Provide the [X, Y] coordinate of the cell's center where the given text is located.  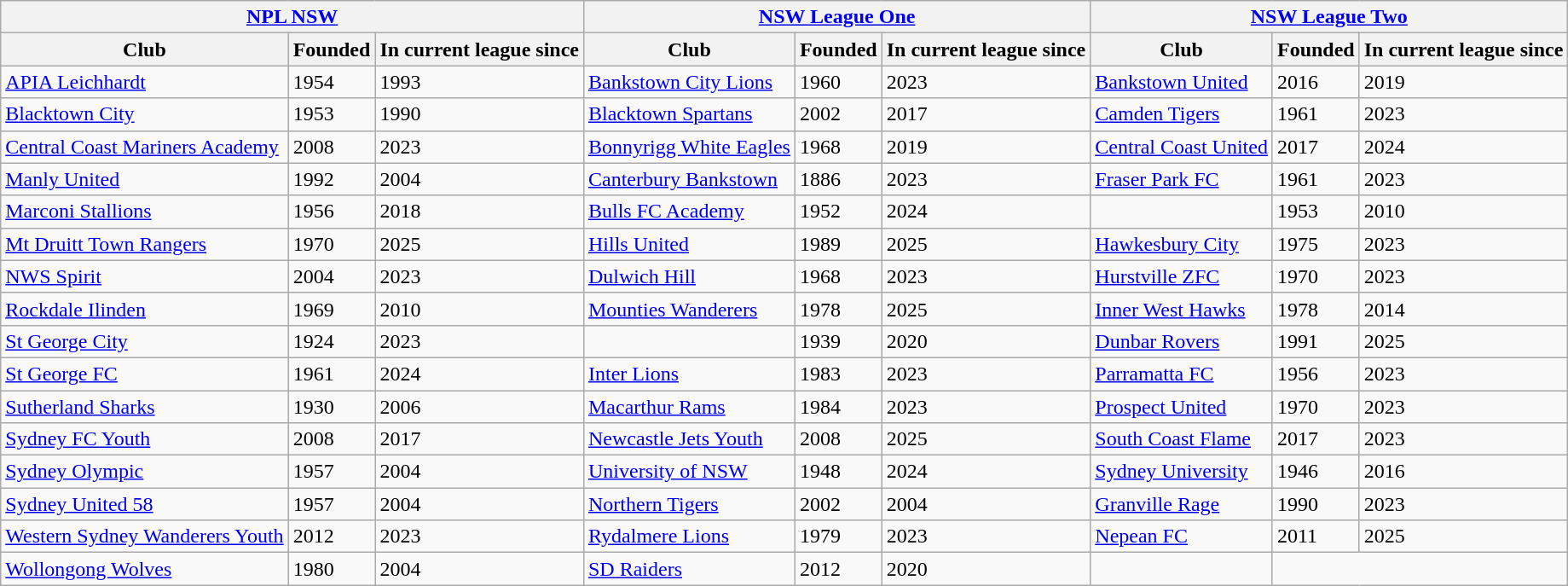
1952 [838, 212]
Granville Rage [1182, 504]
1886 [838, 179]
Northern Tigers [689, 504]
Hawkesbury City [1182, 244]
Dunbar Rovers [1182, 341]
Central Coast United [1182, 147]
University of NSW [689, 472]
Sutherland Sharks [145, 407]
1946 [1316, 472]
Sydney Olympic [145, 472]
Newcastle Jets Youth [689, 439]
Sydney United 58 [145, 504]
2011 [1316, 537]
Mt Druitt Town Rangers [145, 244]
Marconi Stallions [145, 212]
Rydalmere Lions [689, 537]
Rockdale Ilinden [145, 309]
Fraser Park FC [1182, 179]
Sydney University [1182, 472]
1969 [332, 309]
Blacktown Spartans [689, 114]
Hills United [689, 244]
1930 [332, 407]
1991 [1316, 341]
1980 [332, 569]
SD Raiders [689, 569]
1960 [838, 82]
1992 [332, 179]
Macarthur Rams [689, 407]
Camden Tigers [1182, 114]
1983 [838, 374]
Prospect United [1182, 407]
Dulwich Hill [689, 276]
2006 [479, 407]
Nepean FC [1182, 537]
Bulls FC Academy [689, 212]
2018 [479, 212]
Inner West Hawks [1182, 309]
Inter Lions [689, 374]
1979 [838, 537]
Blacktown City [145, 114]
APIA Leichhardt [145, 82]
1975 [1316, 244]
1993 [479, 82]
Mounties Wanderers [689, 309]
Central Coast Mariners Academy [145, 147]
Bankstown City Lions [689, 82]
Manly United [145, 179]
1939 [838, 341]
South Coast Flame [1182, 439]
Parramatta FC [1182, 374]
NSW League One [836, 17]
1989 [838, 244]
NSW League Two [1329, 17]
Western Sydney Wanderers Youth [145, 537]
1954 [332, 82]
Hurstville ZFC [1182, 276]
NPL NSW [292, 17]
St George City [145, 341]
Bonnyrigg White Eagles [689, 147]
Canterbury Bankstown [689, 179]
1924 [332, 341]
NWS Spirit [145, 276]
Sydney FC Youth [145, 439]
2014 [1463, 309]
1948 [838, 472]
1984 [838, 407]
St George FC [145, 374]
Wollongong Wolves [145, 569]
Bankstown United [1182, 82]
